Return the [X, Y] coordinate for the center point of the cell that contains the specified text.  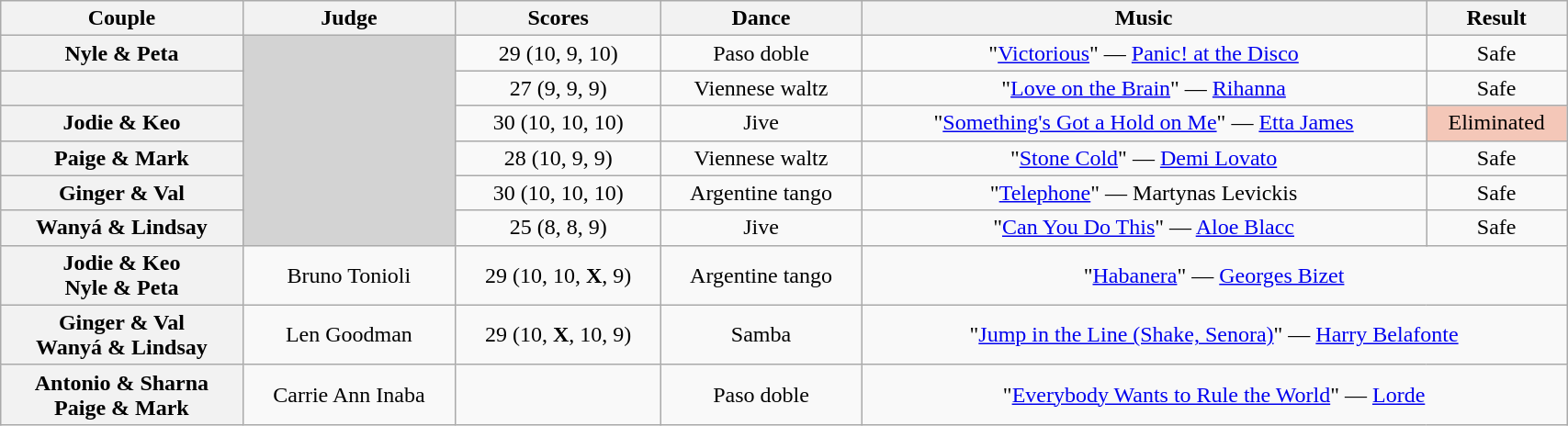
"Habanera" — Georges Bizet [1214, 275]
"Love on the Brain" — Rihanna [1145, 88]
29 (10, X, 10, 9) [558, 334]
Ginger & Val [121, 193]
Jodie & Keo [121, 123]
"Can You Do This" — Aloe Blacc [1145, 228]
27 (9, 9, 9) [558, 88]
Music [1145, 18]
Jodie & KeoNyle & Peta [121, 275]
Paige & Mark [121, 158]
Len Goodman [349, 334]
28 (10, 9, 9) [558, 158]
Ginger & ValWanyá & Lindsay [121, 334]
Bruno Tonioli [349, 275]
29 (10, 10, X, 9) [558, 275]
"Something's Got a Hold on Me" — Etta James [1145, 123]
Result [1497, 18]
Samba [761, 334]
"Stone Cold" — Demi Lovato [1145, 158]
"Victorious" — Panic! at the Disco [1145, 53]
Carrie Ann Inaba [349, 395]
Antonio & SharnaPaige & Mark [121, 395]
Eliminated [1497, 123]
"Everybody Wants to Rule the World" — Lorde [1214, 395]
Scores [558, 18]
Judge [349, 18]
29 (10, 9, 10) [558, 53]
Wanyá & Lindsay [121, 228]
Dance [761, 18]
25 (8, 8, 9) [558, 228]
"Jump in the Line (Shake, Senora)" — Harry Belafonte [1214, 334]
Nyle & Peta [121, 53]
Couple [121, 18]
"Telephone" — Martynas Levickis [1145, 193]
